Find where the given text appears and provide that cell's center as (x, y) coordinate. 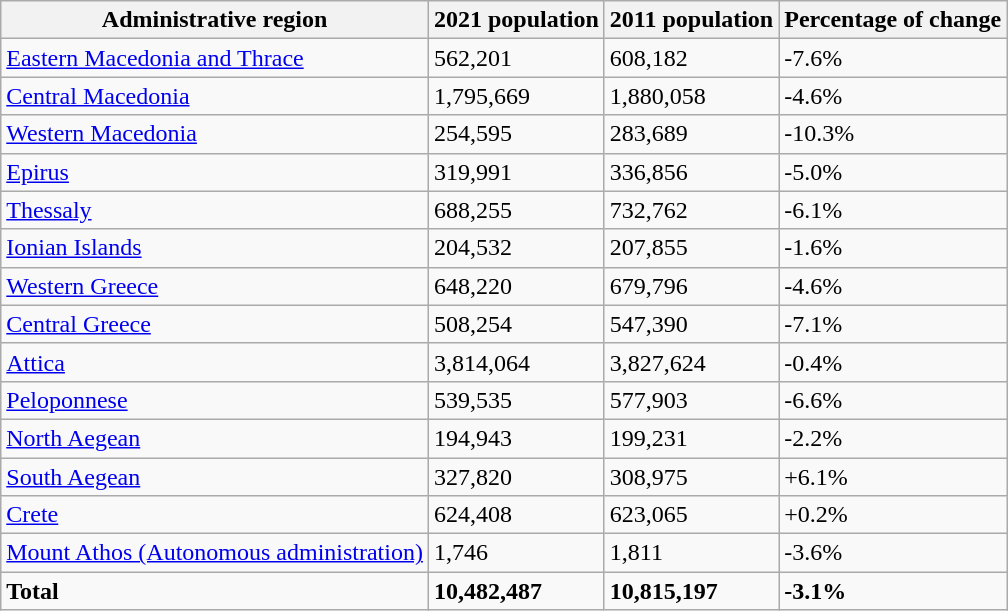
10,815,197 (691, 591)
Thessaly (215, 210)
-2.2% (893, 438)
Crete (215, 515)
-3.1% (893, 591)
-0.4% (893, 362)
Epirus (215, 172)
South Aegean (215, 477)
1,811 (691, 553)
Eastern Macedonia and Thrace (215, 58)
Western Macedonia (215, 134)
Mount Athos (Autonomous administration) (215, 553)
679,796 (691, 286)
Western Greece (215, 286)
1,880,058 (691, 96)
336,856 (691, 172)
624,408 (516, 515)
Peloponnese (215, 400)
283,689 (691, 134)
-7.6% (893, 58)
308,975 (691, 477)
-7.1% (893, 324)
Ionian Islands (215, 248)
194,943 (516, 438)
2021 population (516, 20)
+6.1% (893, 477)
-5.0% (893, 172)
Percentage of change (893, 20)
-3.6% (893, 553)
3,827,624 (691, 362)
1,746 (516, 553)
508,254 (516, 324)
539,535 (516, 400)
327,820 (516, 477)
319,991 (516, 172)
254,595 (516, 134)
732,762 (691, 210)
Total (215, 591)
Administrative region (215, 20)
577,903 (691, 400)
204,532 (516, 248)
547,390 (691, 324)
3,814,064 (516, 362)
199,231 (691, 438)
North Aegean (215, 438)
-1.6% (893, 248)
1,795,669 (516, 96)
623,065 (691, 515)
-6.6% (893, 400)
688,255 (516, 210)
10,482,487 (516, 591)
Central Greece (215, 324)
-6.1% (893, 210)
562,201 (516, 58)
648,220 (516, 286)
Central Macedonia (215, 96)
+0.2% (893, 515)
608,182 (691, 58)
2011 population (691, 20)
-10.3% (893, 134)
207,855 (691, 248)
Attica (215, 362)
